Identify which cell holds the provided text, then report its [X, Y] central coordinate. 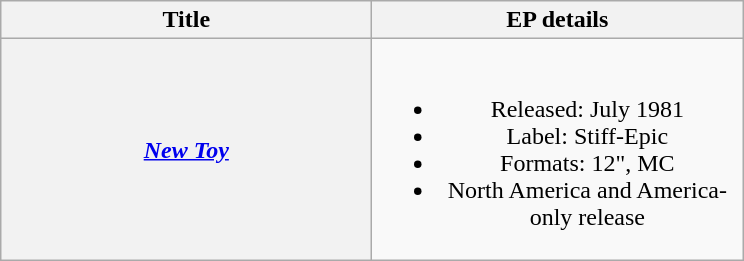
Title [186, 20]
Released: July 1981Label: Stiff-EpicFormats: 12", MCNorth America and America-only release [558, 150]
EP details [558, 20]
New Toy [186, 150]
